Provide the (x, y) coordinate of the cell's center where the given text is located.  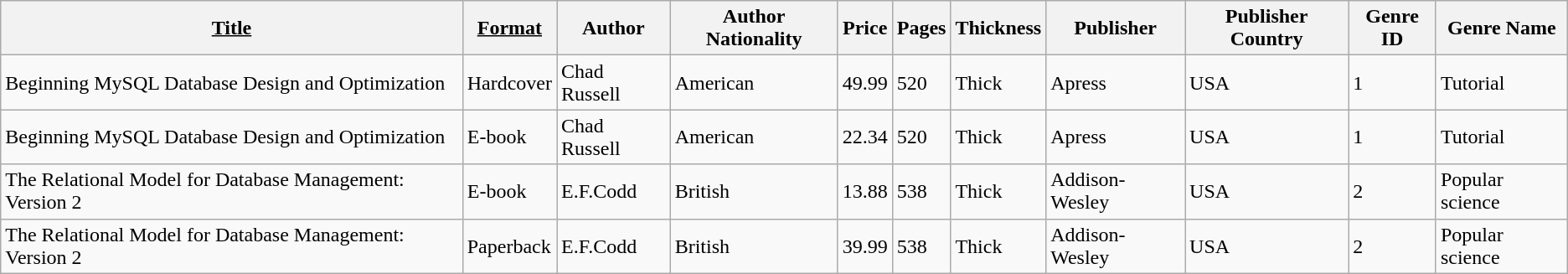
Publisher (1116, 28)
Author (614, 28)
Paperback (509, 246)
Hardcover (509, 82)
13.88 (864, 191)
39.99 (864, 246)
Publisher Country (1266, 28)
Price (864, 28)
Genre Name (1501, 28)
Author Nationality (754, 28)
Pages (921, 28)
22.34 (864, 137)
Genre ID (1392, 28)
Title (231, 28)
49.99 (864, 82)
Format (509, 28)
Thickness (998, 28)
